For the text-containing cell, return its midpoint in [X, Y] coordinate format. 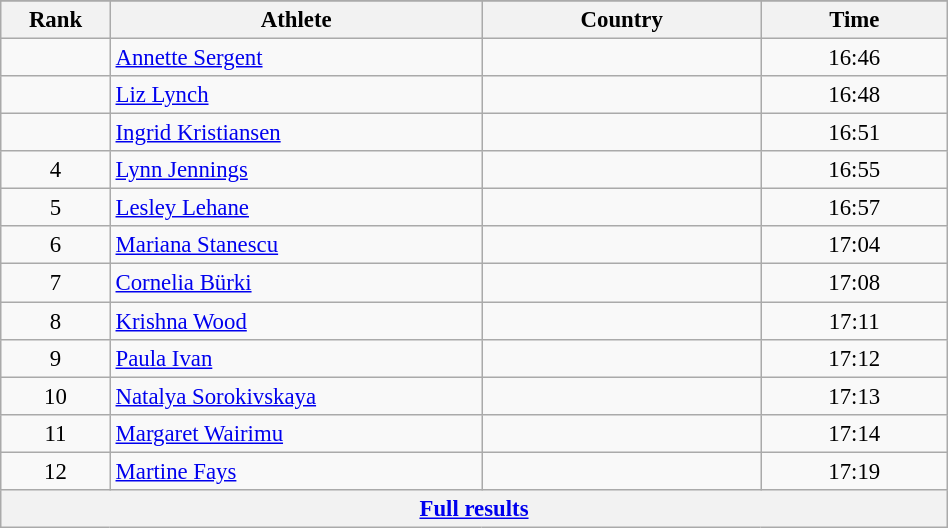
Full results [474, 509]
16:51 [854, 133]
5 [56, 208]
12 [56, 471]
Paula Ivan [296, 358]
17:19 [854, 471]
4 [56, 170]
Liz Lynch [296, 95]
8 [56, 321]
Krishna Wood [296, 321]
Martine Fays [296, 471]
16:48 [854, 95]
Natalya Sorokivskaya [296, 396]
Lynn Jennings [296, 170]
Annette Sergent [296, 58]
17:13 [854, 396]
Lesley Lehane [296, 208]
Ingrid Kristiansen [296, 133]
17:08 [854, 283]
Country [622, 20]
17:04 [854, 245]
16:46 [854, 58]
Cornelia Bürki [296, 283]
9 [56, 358]
16:55 [854, 170]
Margaret Wairimu [296, 433]
17:14 [854, 433]
10 [56, 396]
Mariana Stanescu [296, 245]
7 [56, 283]
17:11 [854, 321]
Time [854, 20]
6 [56, 245]
11 [56, 433]
Athlete [296, 20]
17:12 [854, 358]
16:57 [854, 208]
Rank [56, 20]
